Search for the cell housing the specified text and yield its [X, Y] center coordinate. 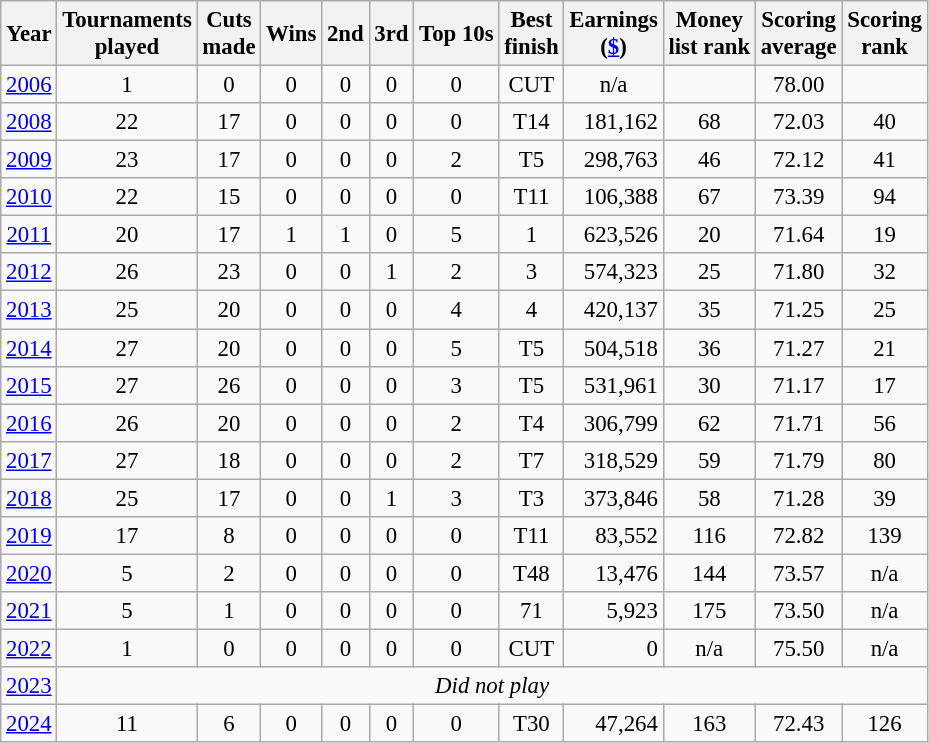
2021 [29, 611]
19 [884, 235]
72.43 [798, 724]
Did not play [492, 686]
8 [229, 536]
15 [229, 197]
116 [709, 536]
78.00 [798, 85]
2017 [29, 460]
71.79 [798, 460]
623,526 [614, 235]
2011 [29, 235]
2014 [29, 348]
574,323 [614, 273]
71.27 [798, 348]
41 [884, 160]
531,961 [614, 385]
32 [884, 273]
2018 [29, 498]
2012 [29, 273]
71.17 [798, 385]
2023 [29, 686]
11 [127, 724]
47,264 [614, 724]
30 [709, 385]
71.80 [798, 273]
139 [884, 536]
181,162 [614, 122]
56 [884, 423]
Top 10s [456, 34]
94 [884, 197]
T7 [532, 460]
Year [29, 34]
59 [709, 460]
35 [709, 310]
72.12 [798, 160]
71.71 [798, 423]
39 [884, 498]
36 [709, 348]
163 [709, 724]
2022 [29, 648]
72.03 [798, 122]
71.25 [798, 310]
T48 [532, 573]
Earnings ($) [614, 34]
306,799 [614, 423]
Best finish [532, 34]
2019 [29, 536]
71 [532, 611]
2015 [29, 385]
Cuts made [229, 34]
13,476 [614, 573]
58 [709, 498]
2013 [29, 310]
73.57 [798, 573]
298,763 [614, 160]
73.50 [798, 611]
73.39 [798, 197]
62 [709, 423]
504,518 [614, 348]
5,923 [614, 611]
67 [709, 197]
420,137 [614, 310]
T14 [532, 122]
75.50 [798, 648]
Wins [292, 34]
21 [884, 348]
6 [229, 724]
144 [709, 573]
T4 [532, 423]
68 [709, 122]
106,388 [614, 197]
2020 [29, 573]
Scoring average [798, 34]
83,552 [614, 536]
71.28 [798, 498]
318,529 [614, 460]
2016 [29, 423]
2006 [29, 85]
Money list rank [709, 34]
175 [709, 611]
80 [884, 460]
72.82 [798, 536]
Tournaments played [127, 34]
2024 [29, 724]
46 [709, 160]
T3 [532, 498]
373,846 [614, 498]
2009 [29, 160]
71.64 [798, 235]
2nd [346, 34]
126 [884, 724]
Scoringrank [884, 34]
2010 [29, 197]
3rd [392, 34]
T30 [532, 724]
40 [884, 122]
18 [229, 460]
2008 [29, 122]
